Find where the given text appears and provide that cell's center as (X, Y) coordinate. 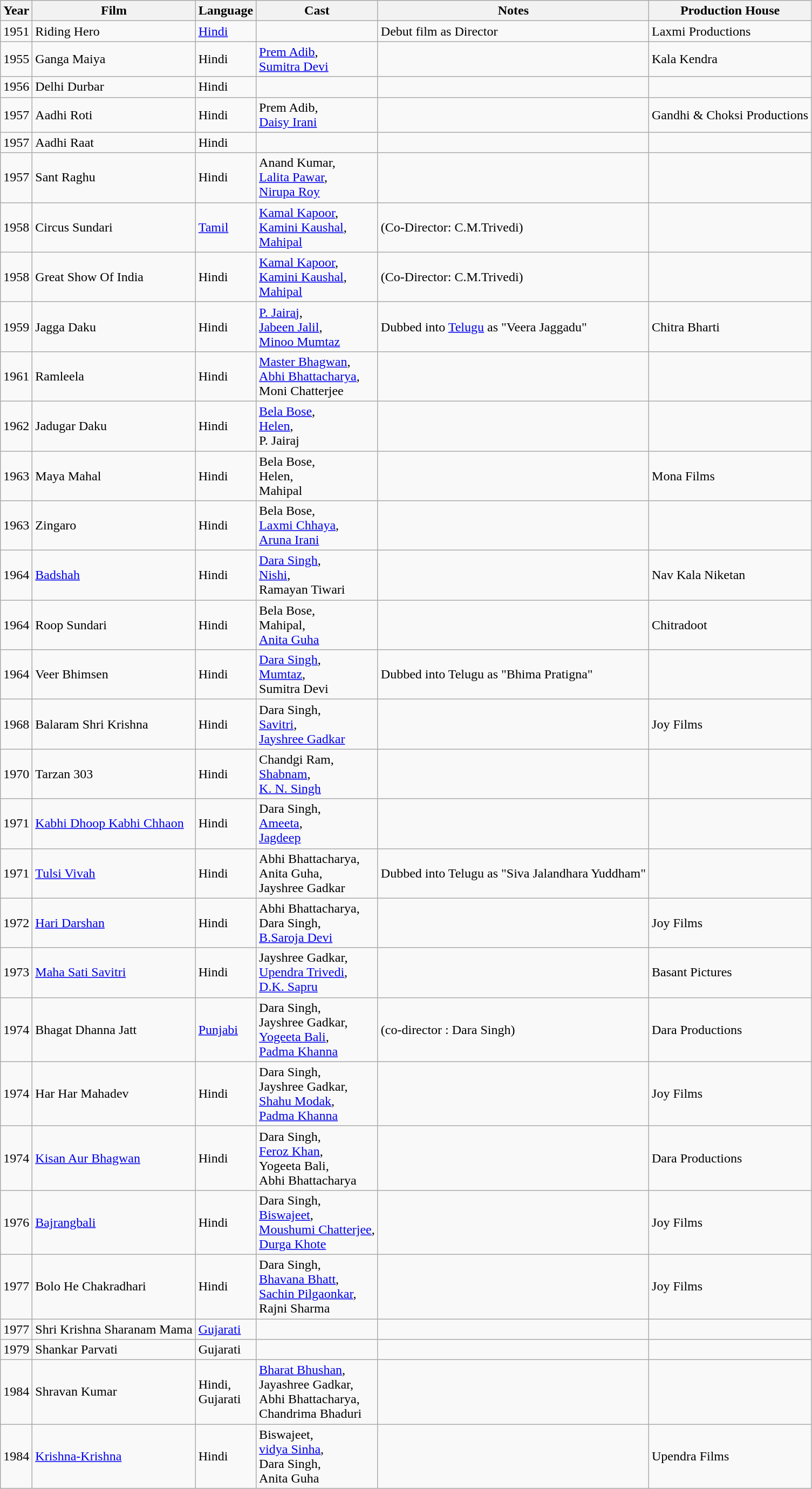
Dubbed into Telugu as "Bhima Pratigna" (513, 675)
Gandhi & Choksi Productions (731, 114)
Kala Kendra (731, 59)
Chandgi Ram, Shabnam, K. N. Singh (317, 774)
Dara Singh, Bhavana Bhatt, Sachin Pilgaonkar, Rajni Sharma (317, 1287)
Anand Kumar, Lalita Pawar, Nirupa Roy (317, 178)
Badshah (114, 575)
Tamil (226, 227)
1973 (16, 973)
1972 (16, 923)
Production House (731, 11)
Veer Bhimsen (114, 675)
1956 (16, 87)
Basant Pictures (731, 973)
Debut film as Director (513, 31)
1962 (16, 426)
Bela Bose, Helen, P. Jairaj (317, 426)
Chitra Bharti (731, 327)
Dara Singh, Savitri, Jayshree Gadkar (317, 724)
1959 (16, 327)
Biswajeet, vidya Sinha, Dara Singh, Anita Guha (317, 1456)
Riding Hero (114, 31)
1955 (16, 59)
1976 (16, 1222)
Shravan Kumar (114, 1392)
Aadhi Roti (114, 114)
Master Bhagwan, Abhi Bhattacharya, Moni Chatterjee (317, 376)
Bharat Bhushan, Jayashree Gadkar, Abhi Bhattacharya, Chandrima Bhaduri (317, 1392)
Ramleela (114, 376)
Dubbed into Telugu as "Veera Jaggadu" (513, 327)
Balaram Shri Krishna (114, 724)
Dara Singh, Feroz Khan, Yogeeta Bali, Abhi Bhattacharya (317, 1158)
Jagga Daku (114, 327)
Year (16, 11)
Punjabi (226, 1030)
Upendra Films (731, 1456)
Dara Singh, Ameeta, Jagdeep (317, 824)
Sant Raghu (114, 178)
Bajrangbali (114, 1222)
Dara Singh, Mumtaz, Sumitra Devi (317, 675)
Bolo He Chakradhari (114, 1287)
Delhi Durbar (114, 87)
Kisan Aur Bhagwan (114, 1158)
Zingaro (114, 526)
Prem Adib, Sumitra Devi (317, 59)
Language (226, 11)
Dara Singh, Jayshree Gadkar, Shahu Modak, Padma Khanna (317, 1093)
Aadhi Raat (114, 142)
Abhi Bhattacharya, Dara Singh, B.Saroja Devi (317, 923)
Bhagat Dhanna Jatt (114, 1030)
Tulsi Vivah (114, 873)
(co-director : Dara Singh) (513, 1030)
Dara Singh, Nishi, Ramayan Tiwari (317, 575)
Krishna-Krishna (114, 1456)
Chitradoot (731, 625)
Hari Darshan (114, 923)
P. Jairaj, Jabeen Jalil, Minoo Mumtaz (317, 327)
Ganga Maiya (114, 59)
Shankar Parvati (114, 1350)
Har Har Mahadev (114, 1093)
Dara Singh, Biswajeet, Moushumi Chatterjee, Durga Khote (317, 1222)
Jadugar Daku (114, 426)
1968 (16, 724)
Film (114, 11)
Circus Sundari (114, 227)
Prem Adib, Daisy Irani (317, 114)
Abhi Bhattacharya, Anita Guha, Jayshree Gadkar (317, 873)
Jayshree Gadkar, Upendra Trivedi, D.K. Sapru (317, 973)
Mona Films (731, 476)
Hindi, Gujarati (226, 1392)
Dara Singh, Jayshree Gadkar, Yogeeta Bali, Padma Khanna (317, 1030)
Cast (317, 11)
1970 (16, 774)
Shri Krishna Sharanam Mama (114, 1329)
1961 (16, 376)
Bela Bose, Mahipal, Anita Guha (317, 625)
Roop Sundari (114, 625)
Dubbed into Telugu as "Siva Jalandhara Yuddham" (513, 873)
Great Show Of India (114, 277)
Nav Kala Niketan (731, 575)
1979 (16, 1350)
Maya Mahal (114, 476)
Maha Sati Savitri (114, 973)
Laxmi Productions (731, 31)
Kabhi Dhoop Kabhi Chhaon (114, 824)
Notes (513, 11)
Tarzan 303 (114, 774)
Bela Bose, Laxmi Chhaya, Aruna Irani (317, 526)
Bela Bose, Helen, Mahipal (317, 476)
1951 (16, 31)
